Search for the cell housing the specified text and yield its [x, y] center coordinate. 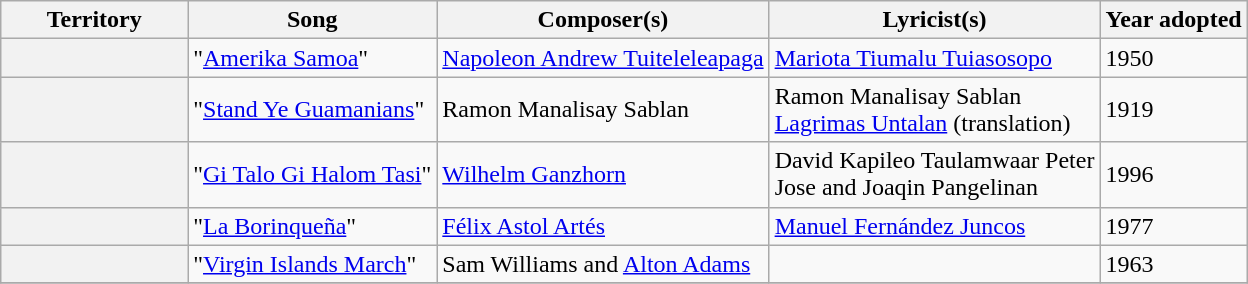
Composer(s) [603, 20]
1919 [1174, 110]
"Stand Ye Guamanians" [312, 110]
Mariota Tiumalu Tuiasosopo [934, 58]
"Gi Talo Gi Halom Tasi" [312, 174]
1977 [1174, 226]
Napoleon Andrew Tuiteleleapaga [603, 58]
1963 [1174, 264]
Wilhelm Ganzhorn [603, 174]
Sam Williams and Alton Adams [603, 264]
Lyricist(s) [934, 20]
"La Borinqueña" [312, 226]
1950 [1174, 58]
Manuel Fernández Juncos [934, 226]
Ramon Manalisay Sablan [603, 110]
1996 [1174, 174]
Song [312, 20]
"Amerika Samoa" [312, 58]
Year adopted [1174, 20]
David Kapileo Taulamwaar PeterJose and Joaqin Pangelinan [934, 174]
"Virgin Islands March" [312, 264]
Félix Astol Artés [603, 226]
Territory [94, 20]
Ramon Manalisay SablanLagrimas Untalan (translation) [934, 110]
